Capture the cell that displays the provided text and extract its [x, y] central coordinate. 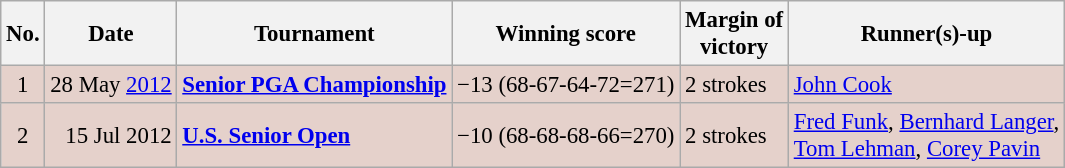
No. [23, 34]
Fred Funk, Bernhard Langer, Tom Lehman, Corey Pavin [926, 136]
Tournament [314, 34]
15 Jul 2012 [111, 136]
John Cook [926, 85]
Winning score [566, 34]
Senior PGA Championship [314, 85]
Runner(s)-up [926, 34]
−10 (68-68-68-66=270) [566, 136]
Date [111, 34]
−13 (68-67-64-72=271) [566, 85]
2 [23, 136]
28 May 2012 [111, 85]
U.S. Senior Open [314, 136]
Margin ofvictory [734, 34]
1 [23, 85]
